Locate the cell with the specified text and output its (x, y) center coordinate. 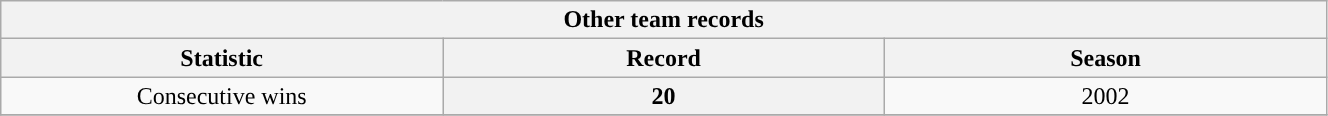
Statistic (222, 58)
Consecutive wins (222, 96)
Record (664, 58)
2002 (1106, 96)
Season (1106, 58)
20 (664, 96)
Other team records (664, 20)
